Find where the given text appears and provide that cell's center as [X, Y] coordinate. 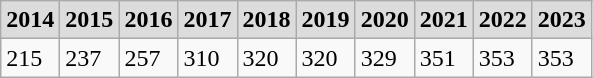
2018 [266, 20]
2021 [444, 20]
2017 [208, 20]
215 [30, 58]
351 [444, 58]
2020 [384, 20]
2022 [502, 20]
2019 [326, 20]
2015 [90, 20]
2023 [562, 20]
329 [384, 58]
310 [208, 58]
2014 [30, 20]
257 [148, 58]
2016 [148, 20]
237 [90, 58]
